Detect which cell encompasses the target text, then output its (x, y) center coordinate. 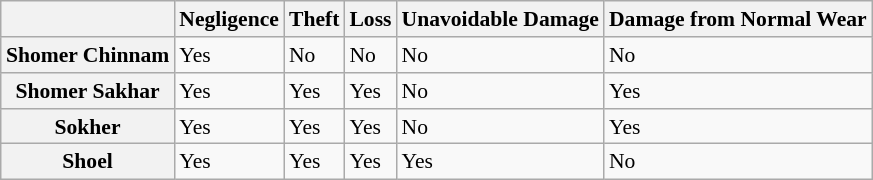
Theft (314, 19)
Shomer Sakhar (88, 91)
Shomer Chinnam (88, 55)
Shoel (88, 162)
Sokher (88, 126)
Loss (370, 19)
Negligence (229, 19)
Damage from Normal Wear (738, 19)
Unavoidable Damage (500, 19)
